Capture the cell that displays the provided text and extract its (X, Y) central coordinate. 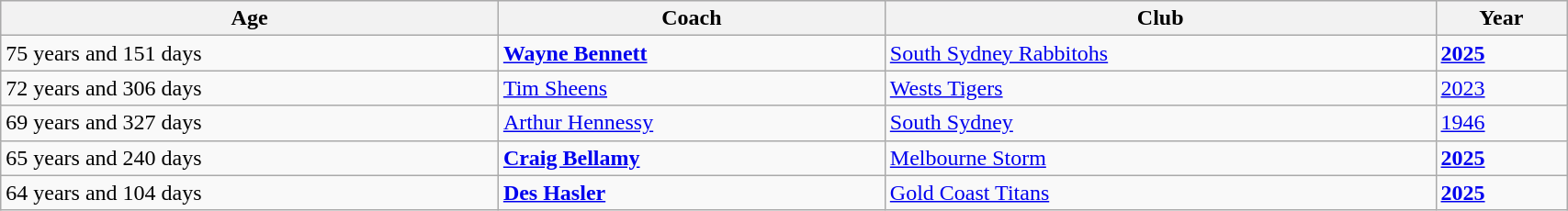
Club (1160, 18)
Tim Sheens (691, 88)
Wests Tigers (1160, 88)
Age (250, 18)
72 years and 306 days (250, 88)
65 years and 240 days (250, 158)
1946 (1501, 123)
Year (1501, 18)
Coach (691, 18)
64 years and 104 days (250, 193)
69 years and 327 days (250, 123)
South Sydney Rabbitohs (1160, 53)
Des Hasler (691, 193)
Melbourne Storm (1160, 158)
Arthur Hennessy (691, 123)
75 years and 151 days (250, 53)
Wayne Bennett (691, 53)
2023 (1501, 88)
Gold Coast Titans (1160, 193)
Craig Bellamy (691, 158)
South Sydney (1160, 123)
